Scan for the cell matching the given text and deliver its [x, y] coordinate at center. 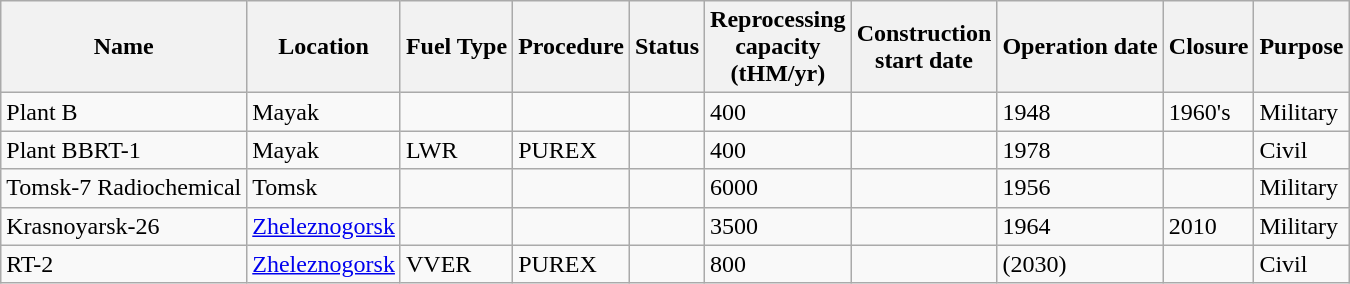
Closure [1208, 47]
Plant BBRT-1 [124, 150]
Tomsk [324, 188]
Krasnoyarsk-26 [124, 226]
LWR [456, 150]
Status [666, 47]
3500 [778, 226]
Operation date [1080, 47]
1956 [1080, 188]
1964 [1080, 226]
1960's [1208, 112]
Constructionstart date [924, 47]
6000 [778, 188]
VVER [456, 264]
Fuel Type [456, 47]
800 [778, 264]
2010 [1208, 226]
Location [324, 47]
Tomsk-7 Radiochemical [124, 188]
1978 [1080, 150]
RT-2 [124, 264]
1948 [1080, 112]
Name [124, 47]
(2030) [1080, 264]
Plant B [124, 112]
Procedure [572, 47]
Reprocessingcapacity (tHM/yr) [778, 47]
Purpose [1302, 47]
